Capture the cell that displays the provided text and extract its (x, y) central coordinate. 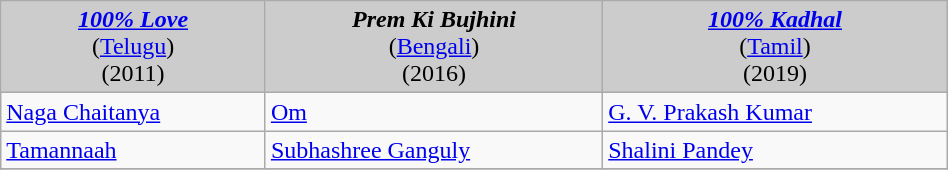
Prem Ki Bujhini(Bengali)(2016) (434, 47)
Subhashree Ganguly (434, 150)
Om (434, 112)
G. V. Prakash Kumar (776, 112)
Naga Chaitanya (134, 112)
100% Kadhal(Tamil)(2019) (776, 47)
Shalini Pandey (776, 150)
100% Love(Telugu)(2011) (134, 47)
Tamannaah (134, 150)
